Locate the cell with the specified text and output its (x, y) center coordinate. 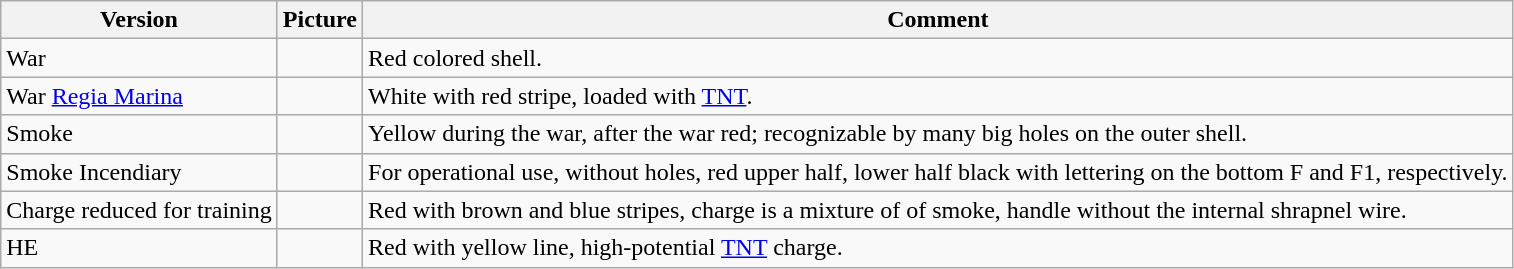
HE (140, 248)
Smoke (140, 134)
Red colored shell. (938, 58)
Red with brown and blue stripes, charge is a mixture of of smoke, handle without the internal shrapnel wire. (938, 210)
Version (140, 20)
Comment (938, 20)
For operational use, without holes, red upper half, lower half black with lettering on the bottom F and F1, respectively. (938, 172)
Smoke Incendiary (140, 172)
War Regia Marina (140, 96)
Yellow during the war, after the war red; recognizable by many big holes on the outer shell. (938, 134)
Red with yellow line, high-potential TNT charge. (938, 248)
Charge reduced for training (140, 210)
White with red stripe, loaded with TNT. (938, 96)
Picture (320, 20)
War (140, 58)
